Scan for the cell matching the given text and deliver its (x, y) coordinate at center. 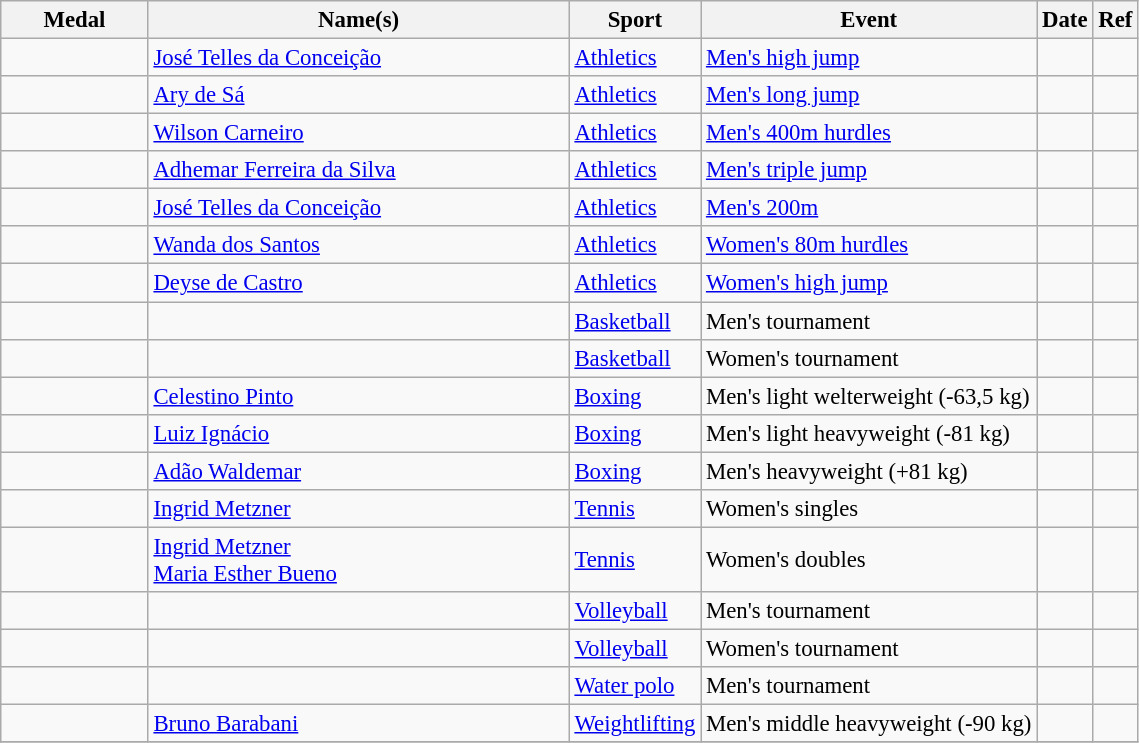
Women's singles (869, 509)
Wanda dos Santos (358, 245)
Men's long jump (869, 95)
Celestino Pinto (358, 396)
Women's 80m hurdles (869, 245)
Men's 200m (869, 208)
Ary de Sá (358, 95)
Bruno Barabani (358, 724)
Luiz Ignácio (358, 433)
Men's heavyweight (+81 kg) (869, 471)
Women's high jump (869, 283)
Medal (74, 20)
Men's high jump (869, 58)
Wilson Carneiro (358, 133)
Men's triple jump (869, 170)
Deyse de Castro (358, 283)
Women's doubles (869, 560)
Men's middle heavyweight (-90 kg) (869, 724)
Ref (1116, 20)
Sport (635, 20)
Weightlifting (635, 724)
Water polo (635, 686)
Adão Waldemar (358, 471)
Ingrid Metzner Maria Esther Bueno (358, 560)
Date (1065, 20)
Men's light welterweight (-63,5 kg) (869, 396)
Men's light heavyweight (-81 kg) (869, 433)
Adhemar Ferreira da Silva (358, 170)
Men's 400m hurdles (869, 133)
Event (869, 20)
Name(s) (358, 20)
Ingrid Metzner (358, 509)
